Output the [X, Y] coordinate of the center of the cell containing the given text.  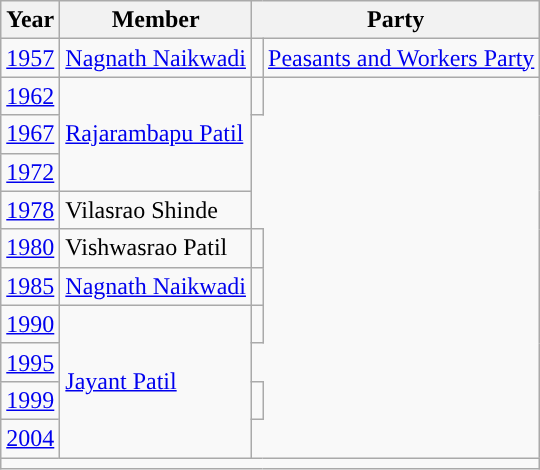
1957 [30, 58]
1990 [30, 324]
Year [30, 20]
2004 [30, 438]
Party [395, 20]
Peasants and Workers Party [402, 58]
1967 [30, 134]
1995 [30, 362]
1978 [30, 210]
Rajarambapu Patil [156, 134]
1972 [30, 172]
Vilasrao Shinde [156, 210]
Vishwasrao Patil [156, 248]
1980 [30, 248]
1999 [30, 400]
1962 [30, 96]
1985 [30, 286]
Member [156, 20]
Jayant Patil [156, 381]
